From the cell containing the given text, extract its center point as [X, Y] coordinate. 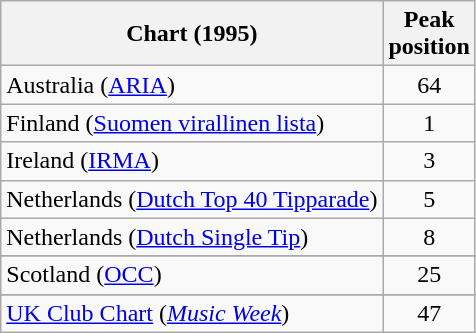
Netherlands (Dutch Single Tip) [192, 237]
64 [429, 85]
Ireland (IRMA) [192, 161]
25 [429, 275]
1 [429, 123]
Finland (Suomen virallinen lista) [192, 123]
8 [429, 237]
Scotland (OCC) [192, 275]
Peakposition [429, 34]
47 [429, 313]
Australia (ARIA) [192, 85]
5 [429, 199]
Chart (1995) [192, 34]
Netherlands (Dutch Top 40 Tipparade) [192, 199]
UK Club Chart (Music Week) [192, 313]
3 [429, 161]
